Pinpoint the cell where the given text exists, returning its (x, y) midpoint coordinate. 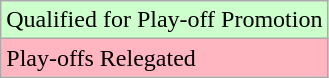
Qualified for Play-off Promotion (164, 20)
Play-offs Relegated (164, 58)
